Return the (X, Y) coordinate for the center point of the cell that contains the specified text.  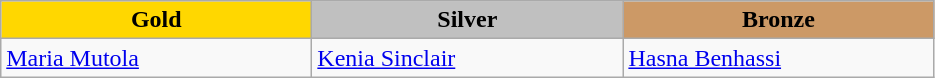
Bronze (778, 20)
Hasna Benhassi (778, 58)
Gold (156, 20)
Silver (468, 20)
Maria Mutola (156, 58)
Kenia Sinclair (468, 58)
